Output the [X, Y] coordinate of the center of the cell containing the given text.  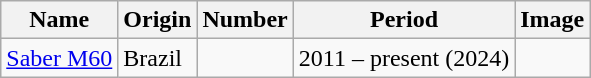
Origin [158, 20]
Period [404, 20]
2011 – present (2024) [404, 58]
Saber M60 [60, 58]
Brazil [158, 58]
Image [552, 20]
Name [60, 20]
Number [245, 20]
